Capture the cell that displays the provided text and extract its (x, y) central coordinate. 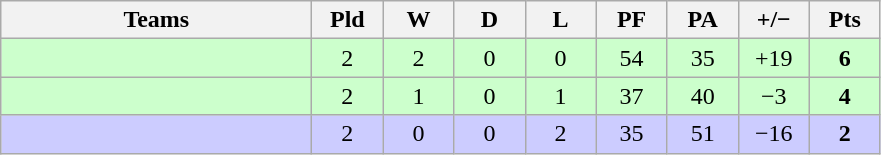
Pts (844, 20)
40 (702, 96)
−3 (774, 96)
4 (844, 96)
−16 (774, 134)
PF (632, 20)
D (490, 20)
Pld (348, 20)
PA (702, 20)
Teams (156, 20)
51 (702, 134)
6 (844, 58)
L (560, 20)
37 (632, 96)
+/− (774, 20)
W (418, 20)
54 (632, 58)
+19 (774, 58)
